Search for the cell housing the specified text and yield its (X, Y) center coordinate. 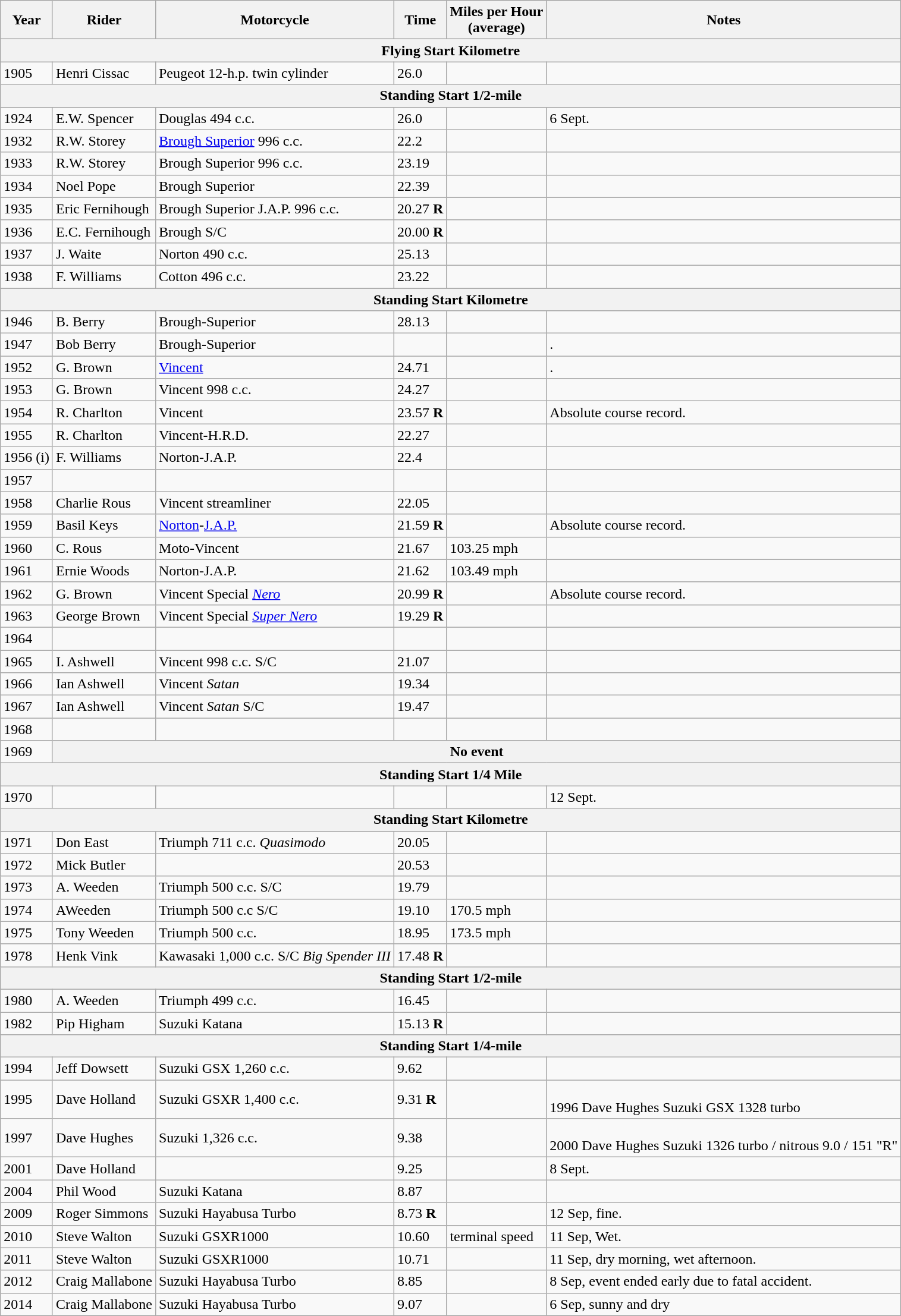
1937 (27, 254)
Vincent Special Nero (275, 593)
Motorcycle (275, 20)
20.00 R (420, 231)
Vincent-H.R.D. (275, 435)
1996 Dave Hughes Suzuki GSX 1328 turbo (724, 1100)
20.05 (420, 842)
22.4 (420, 458)
terminal speed (497, 1236)
Roger Simmons (103, 1214)
Suzuki GSX 1,260 c.c. (275, 1069)
Suzuki GSXR 1,400 c.c. (275, 1100)
1905 (27, 73)
Bob Berry (103, 345)
Henri Cissac (103, 73)
E.W. Spencer (103, 118)
1973 (27, 887)
1969 (27, 752)
1932 (27, 141)
1975 (27, 933)
6 Sep, sunny and dry (724, 1304)
Triumph 500 c.c S/C (275, 910)
Basil Keys (103, 525)
Standing Start 1/4 Mile (451, 775)
1964 (27, 638)
Tony Weeden (103, 933)
22.27 (420, 435)
6 Sept. (724, 118)
Jeff Dowsett (103, 1069)
1961 (27, 571)
C. Rous (103, 548)
Kawasaki 1,000 c.c. S/C Big Spender III (275, 955)
1980 (27, 1000)
1982 (27, 1023)
Don East (103, 842)
170.5 mph (497, 910)
1952 (27, 367)
Charlie Rous (103, 503)
Pip Higham (103, 1023)
1955 (27, 435)
1956 (i) (27, 458)
23.22 (420, 276)
Moto-Vincent (275, 548)
Vincent 998 c.c. (275, 390)
10.60 (420, 1236)
12 Sep, fine. (724, 1214)
Suzuki 1,326 c.c. (275, 1138)
19.34 (420, 684)
21.67 (420, 548)
1935 (27, 209)
21.62 (420, 571)
11 Sep, Wet. (724, 1236)
J. Waite (103, 254)
Year (27, 20)
20.27 R (420, 209)
Flying Start Kilometre (451, 51)
25.13 (420, 254)
19.10 (420, 910)
Miles per Hour(average) (497, 20)
1994 (27, 1069)
Triumph 499 c.c. (275, 1000)
1936 (27, 231)
22.05 (420, 503)
8 Sept. (724, 1169)
12 Sept. (724, 797)
Peugeot 12-h.p. twin cylinder (275, 73)
Triumph 500 c.c. S/C (275, 887)
1934 (27, 186)
1947 (27, 345)
1995 (27, 1100)
1953 (27, 390)
1970 (27, 797)
23.57 R (420, 413)
Triumph 711 c.c. Quasimodo (275, 842)
1957 (27, 480)
19.47 (420, 707)
1968 (27, 729)
Noel Pope (103, 186)
1958 (27, 503)
1978 (27, 955)
1938 (27, 276)
Vincent streamliner (275, 503)
173.5 mph (497, 933)
2011 (27, 1259)
23.19 (420, 163)
2001 (27, 1169)
Brough Superior (275, 186)
1971 (27, 842)
28.13 (420, 322)
2000 Dave Hughes Suzuki 1326 turbo / nitrous 9.0 / 151 "R" (724, 1138)
Vincent Special Super Nero (275, 616)
8 Sep, event ended early due to fatal accident. (724, 1282)
1974 (27, 910)
Vincent 998 c.c. S/C (275, 662)
9.62 (420, 1069)
16.45 (420, 1000)
No event (476, 752)
1924 (27, 118)
15.13 R (420, 1023)
Standing Start 1/4-mile (451, 1046)
E.C. Fernihough (103, 231)
Norton 490 c.c. (275, 254)
1967 (27, 707)
Rider (103, 20)
8.85 (420, 1282)
9.07 (420, 1304)
Henk Vink (103, 955)
Vincent Satan (275, 684)
103.25 mph (497, 548)
1960 (27, 548)
24.27 (420, 390)
Eric Fernihough (103, 209)
8.87 (420, 1191)
2009 (27, 1214)
2010 (27, 1236)
11 Sep, dry morning, wet afternoon. (724, 1259)
1972 (27, 865)
Mick Butler (103, 865)
1963 (27, 616)
10.71 (420, 1259)
Phil Wood (103, 1191)
24.71 (420, 367)
Cotton 496 c.c. (275, 276)
Brough S/C (275, 231)
1962 (27, 593)
1946 (27, 322)
Triumph 500 c.c. (275, 933)
Brough Superior J.A.P. 996 c.c. (275, 209)
9.31 R (420, 1100)
Notes (724, 20)
1933 (27, 163)
1959 (27, 525)
22.39 (420, 186)
1966 (27, 684)
18.95 (420, 933)
I. Ashwell (103, 662)
8.73 R (420, 1214)
20.99 R (420, 593)
21.07 (420, 662)
22.2 (420, 141)
Douglas 494 c.c. (275, 118)
17.48 R (420, 955)
1954 (27, 413)
2012 (27, 1282)
George Brown (103, 616)
2014 (27, 1304)
19.79 (420, 887)
AWeeden (103, 910)
Vincent Satan S/C (275, 707)
9.25 (420, 1169)
21.59 R (420, 525)
1997 (27, 1138)
Time (420, 20)
Dave Hughes (103, 1138)
103.49 mph (497, 571)
9.38 (420, 1138)
B. Berry (103, 322)
19.29 R (420, 616)
20.53 (420, 865)
Ernie Woods (103, 571)
2004 (27, 1191)
1965 (27, 662)
